Determine the [x, y] coordinate at the center of the cell enclosing the given text.  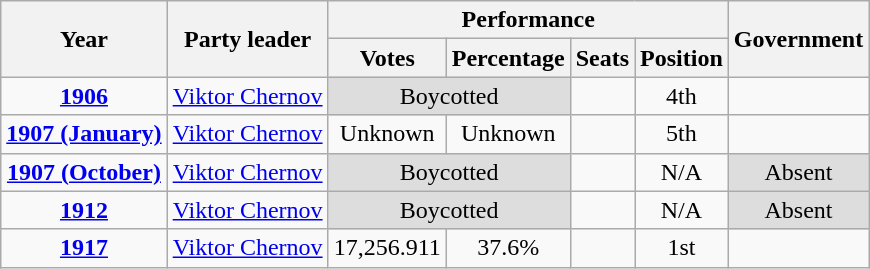
1907 (January) [84, 134]
Seats [602, 58]
4th [682, 96]
Government [798, 39]
1912 [84, 210]
Performance [528, 20]
Position [682, 58]
1917 [84, 248]
1st [682, 248]
17,256.911 [387, 248]
Year [84, 39]
1907 (October) [84, 172]
5th [682, 134]
Percentage [508, 58]
37.6% [508, 248]
1906 [84, 96]
Votes [387, 58]
Party leader [248, 39]
